Locate the cell with the specified text and output its (X, Y) center coordinate. 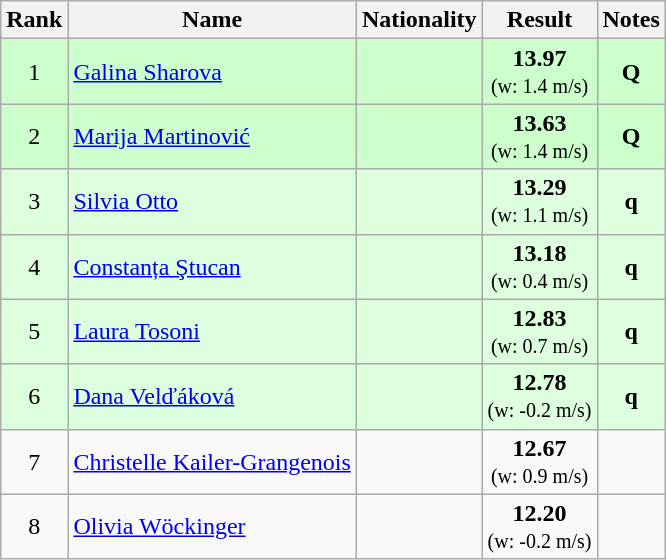
Nationality (419, 20)
12.67(w: 0.9 m/s) (540, 462)
13.63(w: 1.4 m/s) (540, 136)
7 (34, 462)
Rank (34, 20)
12.78(w: -0.2 m/s) (540, 396)
Christelle Kailer-Grangenois (212, 462)
Olivia Wöckinger (212, 526)
Dana Velďáková (212, 396)
8 (34, 526)
12.20(w: -0.2 m/s) (540, 526)
Constanța Ştucan (212, 266)
Galina Sharova (212, 72)
13.97(w: 1.4 m/s) (540, 72)
1 (34, 72)
Result (540, 20)
Marija Martinović (212, 136)
4 (34, 266)
5 (34, 332)
Name (212, 20)
12.83(w: 0.7 m/s) (540, 332)
Silvia Otto (212, 202)
3 (34, 202)
Notes (631, 20)
6 (34, 396)
Laura Tosoni (212, 332)
2 (34, 136)
13.18(w: 0.4 m/s) (540, 266)
13.29(w: 1.1 m/s) (540, 202)
